From the cell containing the given text, extract its center point as [X, Y] coordinate. 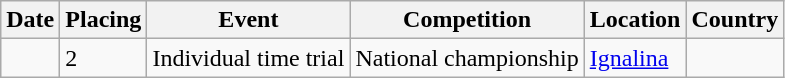
Event [248, 20]
National championship [467, 58]
Placing [104, 20]
Date [30, 20]
2 [104, 58]
Ignalina [635, 58]
Competition [467, 20]
Individual time trial [248, 58]
Location [635, 20]
Country [735, 20]
